Output the [X, Y] coordinate of the center of the cell containing the given text.  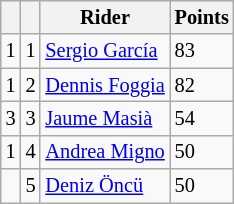
Sergio García [104, 51]
2 [31, 85]
Jaume Masià [104, 118]
Deniz Öncü [104, 186]
4 [31, 152]
83 [202, 51]
Dennis Foggia [104, 85]
5 [31, 186]
Andrea Migno [104, 152]
Rider [104, 17]
54 [202, 118]
Points [202, 17]
82 [202, 85]
